Provide the [x, y] coordinate of the cell's center where the given text is located.  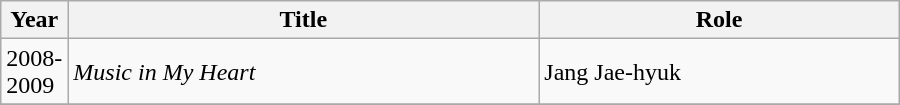
Jang Jae-hyuk [719, 72]
Title [304, 20]
2008-2009 [34, 72]
Music in My Heart [304, 72]
Year [34, 20]
Role [719, 20]
